Search for the cell housing the specified text and yield its [X, Y] center coordinate. 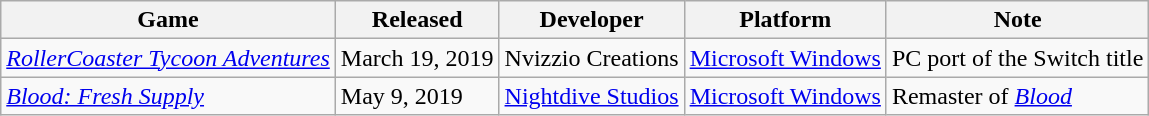
March 19, 2019 [417, 58]
PC port of the Switch title [1017, 58]
Remaster of Blood [1017, 96]
May 9, 2019 [417, 96]
Nightdive Studios [592, 96]
RollerCoaster Tycoon Adventures [168, 58]
Game [168, 20]
Nvizzio Creations [592, 58]
Platform [785, 20]
Blood: Fresh Supply [168, 96]
Released [417, 20]
Developer [592, 20]
Note [1017, 20]
